Locate the cell with the specified text and output its (X, Y) center coordinate. 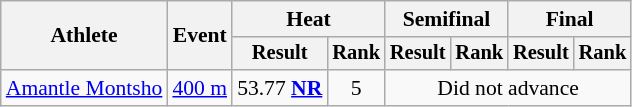
Amantle Montsho (84, 88)
Did not advance (508, 88)
Heat (308, 19)
Event (200, 36)
Final (570, 19)
400 m (200, 88)
Athlete (84, 36)
5 (356, 88)
Semifinal (446, 19)
53.77 NR (280, 88)
